Capture the cell that displays the provided text and extract its [X, Y] central coordinate. 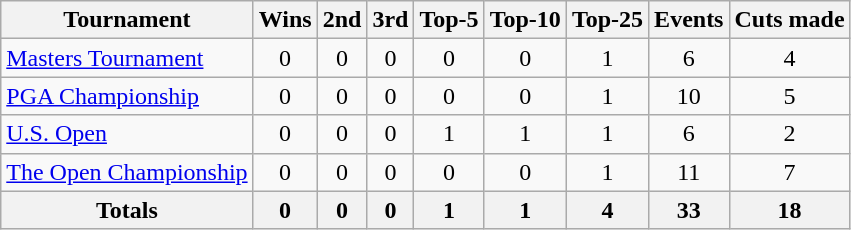
PGA Championship [127, 96]
5 [790, 96]
18 [790, 210]
11 [689, 172]
3rd [390, 20]
Masters Tournament [127, 58]
The Open Championship [127, 172]
Totals [127, 210]
2nd [342, 20]
Top-10 [525, 20]
Wins [285, 20]
33 [689, 210]
Top-5 [449, 20]
7 [790, 172]
Cuts made [790, 20]
10 [689, 96]
U.S. Open [127, 134]
Tournament [127, 20]
2 [790, 134]
Events [689, 20]
Top-25 [607, 20]
